Scan for the cell matching the given text and deliver its (x, y) coordinate at center. 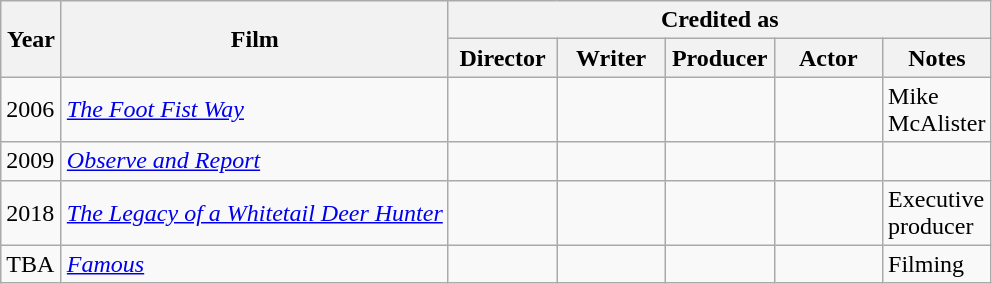
Notes (938, 58)
2006 (32, 110)
Year (32, 39)
Writer (612, 58)
Director (502, 58)
Producer (720, 58)
2009 (32, 161)
Filming (938, 264)
Film (254, 39)
The Foot Fist Way (254, 110)
Credited as (720, 20)
The Legacy of a Whitetail Deer Hunter (254, 212)
Actor (828, 58)
TBA (32, 264)
Famous (254, 264)
2018 (32, 212)
Executive producer (938, 212)
Mike McAlister (938, 110)
Observe and Report (254, 161)
